Search for the cell housing the specified text and yield its [X, Y] center coordinate. 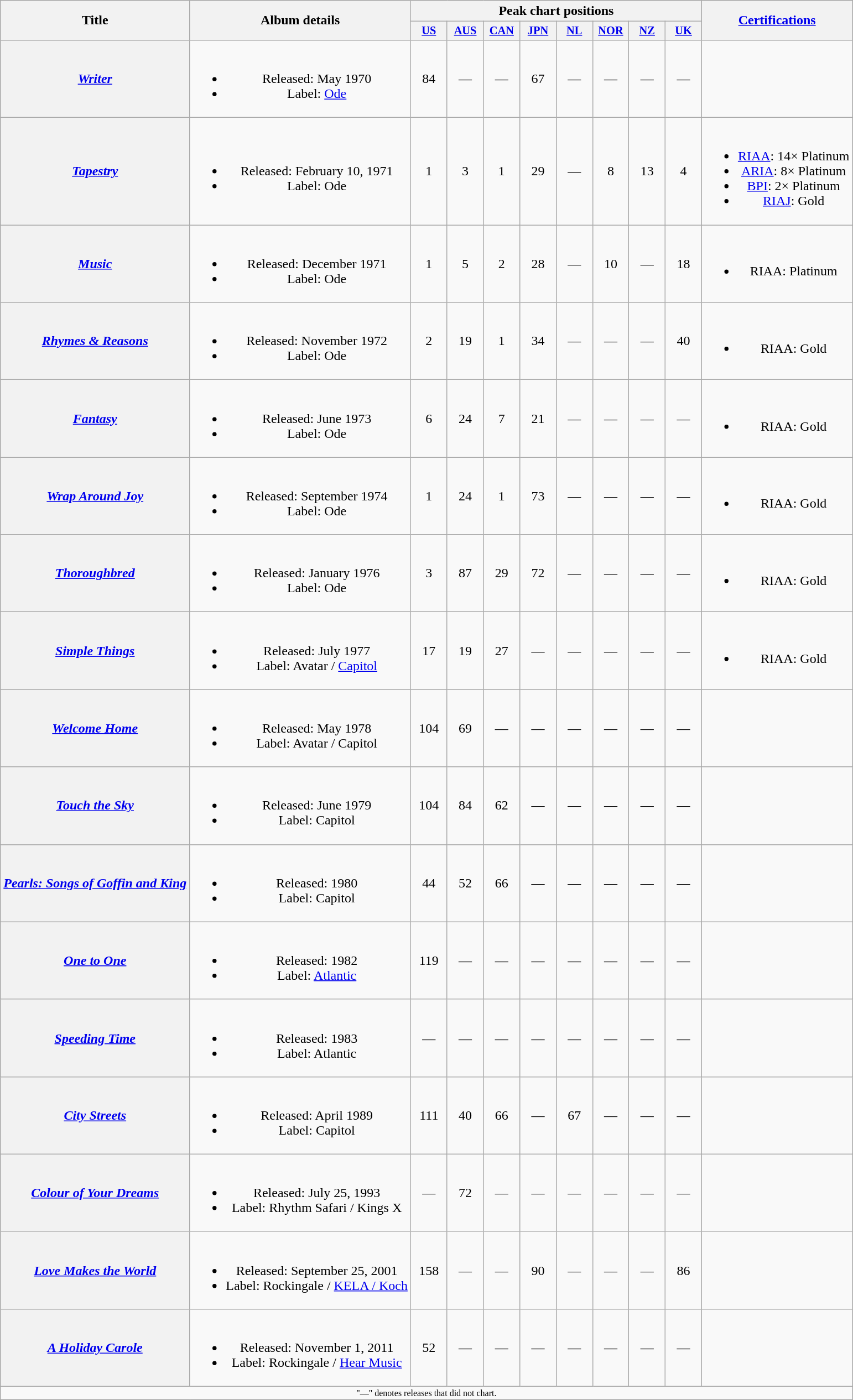
Released: December 1971Label: Ode [300, 264]
Released: September 1974Label: Ode [300, 496]
Released: July 25, 1993Label: Rhythm Safari / Kings X [300, 1193]
7 [502, 419]
Pearls: Songs of Goffin and King [95, 883]
Tapestry [95, 171]
Speeding Time [95, 1038]
NOR [611, 31]
City Streets [95, 1115]
Album details [300, 20]
Welcome Home [95, 728]
Fantasy [95, 419]
27 [502, 651]
Thoroughbred [95, 573]
119 [429, 960]
Released: April 1989Label: Capitol [300, 1115]
Released: February 10, 1971Label: Ode [300, 171]
Released: September 25, 2001Label: Rockingale / KELA / Koch [300, 1270]
One to One [95, 960]
87 [465, 573]
86 [684, 1270]
Wrap Around Joy [95, 496]
111 [429, 1115]
Released: 1980Label: Capitol [300, 883]
RIAA: Platinum [777, 264]
US [429, 31]
Rhymes & Reasons [95, 341]
RIAA: 14× PlatinumARIA: 8× PlatinumBPI: 2× PlatinumRIAJ: Gold [777, 171]
Music [95, 264]
Released: January 1976Label: Ode [300, 573]
Peak chart positions [556, 11]
158 [429, 1270]
21 [538, 419]
"—" denotes releases that did not chart. [426, 1393]
CAN [502, 31]
Released: 1982Label: Atlantic [300, 960]
AUS [465, 31]
44 [429, 883]
UK [684, 31]
Released: November 1972Label: Ode [300, 341]
JPN [538, 31]
Released: June 1979Label: Capitol [300, 806]
90 [538, 1270]
Writer [95, 79]
Released: 1983Label: Atlantic [300, 1038]
13 [647, 171]
NZ [647, 31]
Love Makes the World [95, 1270]
17 [429, 651]
8 [611, 171]
Colour of Your Dreams [95, 1193]
NL [574, 31]
62 [502, 806]
A Holiday Carole [95, 1347]
Certifications [777, 20]
73 [538, 496]
18 [684, 264]
Released: May 1978Label: Avatar / Capitol [300, 728]
10 [611, 264]
6 [429, 419]
Released: November 1, 2011Label: Rockingale / Hear Music [300, 1347]
Simple Things [95, 651]
Released: June 1973Label: Ode [300, 419]
5 [465, 264]
Released: July 1977Label: Avatar / Capitol [300, 651]
4 [684, 171]
28 [538, 264]
69 [465, 728]
Released: May 1970Label: Ode [300, 79]
34 [538, 341]
Title [95, 20]
Touch the Sky [95, 806]
